Scan for the cell matching the given text and deliver its (X, Y) coordinate at center. 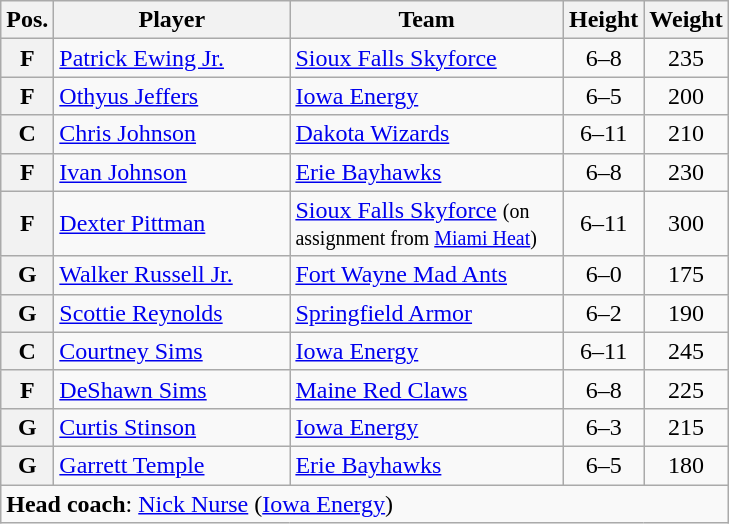
Sioux Falls Skyforce (427, 58)
300 (686, 224)
175 (686, 275)
6–0 (603, 275)
DeShawn Sims (172, 389)
Dexter Pittman (172, 224)
Othyus Jeffers (172, 96)
210 (686, 134)
Weight (686, 20)
Team (427, 20)
Scottie Reynolds (172, 313)
190 (686, 313)
Walker Russell Jr. (172, 275)
Curtis Stinson (172, 427)
Patrick Ewing Jr. (172, 58)
Pos. (28, 20)
235 (686, 58)
Player (172, 20)
180 (686, 465)
225 (686, 389)
Dakota Wizards (427, 134)
Sioux Falls Skyforce (on assignment from Miami Heat) (427, 224)
6–3 (603, 427)
Courtney Sims (172, 351)
215 (686, 427)
200 (686, 96)
245 (686, 351)
Height (603, 20)
6–2 (603, 313)
Ivan Johnson (172, 172)
Fort Wayne Mad Ants (427, 275)
Springfield Armor (427, 313)
Chris Johnson (172, 134)
Garrett Temple (172, 465)
Head coach: Nick Nurse (Iowa Energy) (364, 503)
Maine Red Claws (427, 389)
230 (686, 172)
